Return [x, y] of the center of cell containing provided text 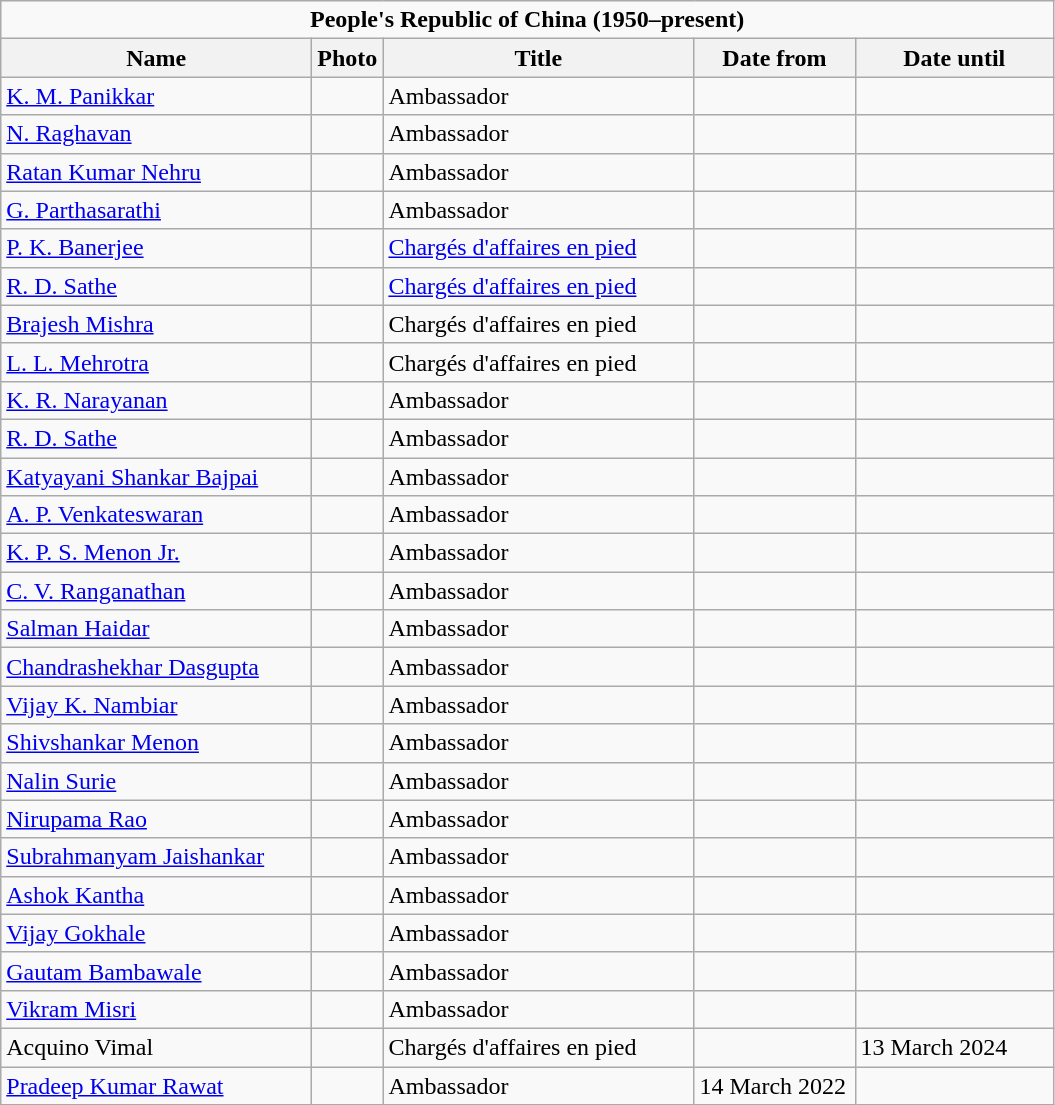
G. Parthasarathi [156, 210]
Vijay K. Nambiar [156, 705]
N. Raghavan [156, 134]
Photo [348, 58]
P. K. Banerjee [156, 248]
Date until [954, 58]
People's Republic of China (1950–present) [528, 20]
Brajesh Mishra [156, 324]
13 March 2024 [954, 1047]
14 March 2022 [774, 1085]
Nalin Surie [156, 781]
Title [538, 58]
Nirupama Rao [156, 819]
K. M. Panikkar [156, 96]
Salman Haidar [156, 629]
Subrahmanyam Jaishankar [156, 857]
Katyayani Shankar Bajpai [156, 477]
C. V. Ranganathan [156, 591]
Chandrashekhar Dasgupta [156, 667]
L. L. Mehrotra [156, 362]
Ashok Kantha [156, 895]
Acquino Vimal [156, 1047]
Shivshankar Menon [156, 743]
Vikram Misri [156, 1009]
Name [156, 58]
Ratan Kumar Nehru [156, 172]
A. P. Venkateswaran [156, 515]
Date from [774, 58]
Pradeep Kumar Rawat [156, 1085]
K. P. S. Menon Jr. [156, 553]
K. R. Narayanan [156, 400]
Vijay Gokhale [156, 933]
Gautam Bambawale [156, 971]
